Scan for the cell matching the given text and deliver its [X, Y] coordinate at center. 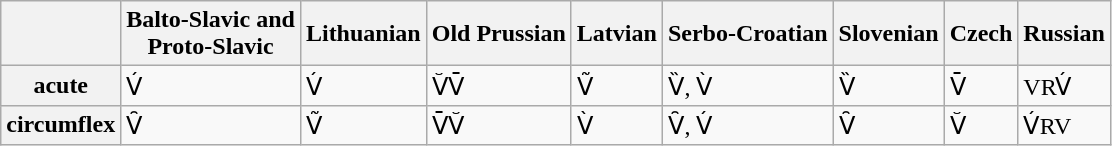
VRV́ [1064, 86]
Lithuanian [363, 34]
V̀ [616, 125]
Slovenian [888, 34]
V̑, V́ [748, 125]
circumflex [61, 125]
Czech [981, 34]
Latvian [616, 34]
V̏ [888, 86]
Serbo-Croatian [748, 34]
V̄ [981, 86]
Russian [1064, 34]
V̆V̄ [498, 86]
acute [61, 86]
Old Prussian [498, 34]
Balto-Slavic and Proto-Slavic [211, 34]
V́RV [1064, 125]
V̆ [981, 125]
V̄V̆ [498, 125]
V̏, V̀ [748, 86]
